Detect which cell encompasses the target text, then output its [x, y] center coordinate. 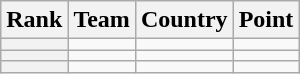
Rank [34, 20]
Point [266, 20]
Country [184, 20]
Team [102, 20]
